Identify which cell holds the provided text, then report its (X, Y) central coordinate. 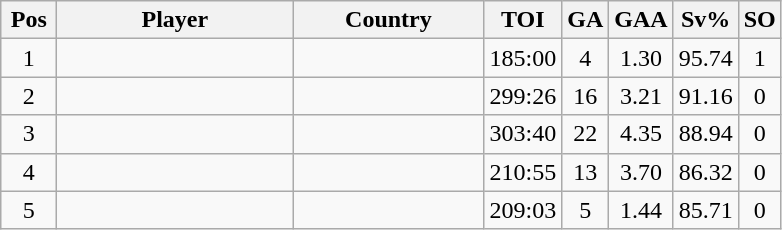
2 (29, 96)
16 (586, 96)
GAA (641, 20)
13 (586, 172)
3.21 (641, 96)
Country (388, 20)
Sv% (706, 20)
91.16 (706, 96)
3.70 (641, 172)
95.74 (706, 58)
86.32 (706, 172)
185:00 (523, 58)
Player (175, 20)
4.35 (641, 134)
SO (760, 20)
209:03 (523, 210)
303:40 (523, 134)
TOI (523, 20)
299:26 (523, 96)
22 (586, 134)
1.30 (641, 58)
1.44 (641, 210)
210:55 (523, 172)
Pos (29, 20)
GA (586, 20)
88.94 (706, 134)
3 (29, 134)
85.71 (706, 210)
